Locate the cell with the specified text and output its [X, Y] center coordinate. 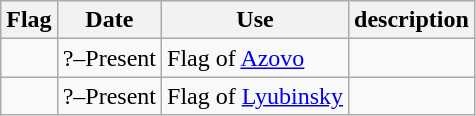
Use [256, 20]
Date [109, 20]
description [412, 20]
Flag [29, 20]
Flag of Lyubinsky [256, 96]
Flag of Azovo [256, 58]
